Identify which cell holds the provided text, then report its (x, y) central coordinate. 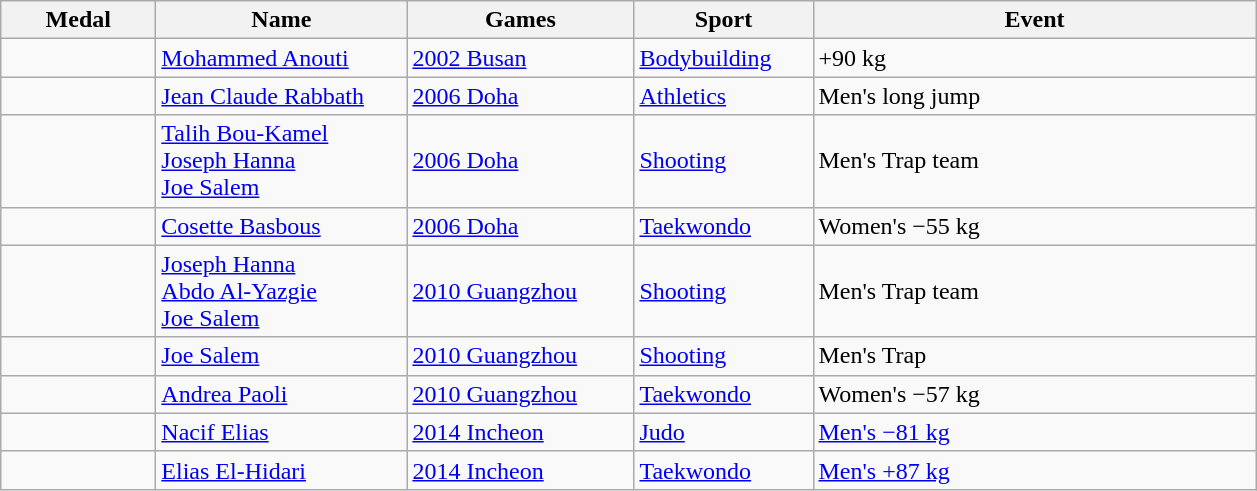
Event (1034, 20)
Cosette Basbous (282, 226)
Joe Salem (282, 356)
Sport (724, 20)
Women's −57 kg (1034, 394)
Bodybuilding (724, 58)
Men's Trap (1034, 356)
Andrea Paoli (282, 394)
+90 kg (1034, 58)
Name (282, 20)
Medal (78, 20)
Mohammed Anouti (282, 58)
Elias El-Hidari (282, 470)
Jean Claude Rabbath (282, 96)
Joseph HannaAbdo Al-YazgieJoe Salem (282, 291)
Men's +87 kg (1034, 470)
2002 Busan (520, 58)
Nacif Elias (282, 432)
Athletics (724, 96)
Women's −55 kg (1034, 226)
Games (520, 20)
Talih Bou-KamelJoseph HannaJoe Salem (282, 161)
Men's long jump (1034, 96)
Men's −81 kg (1034, 432)
Judo (724, 432)
